Find where the given text appears and provide that cell's center as (X, Y) coordinate. 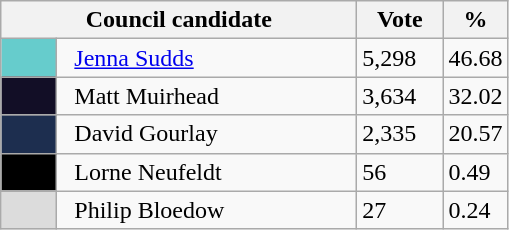
Matt Muirhead (207, 96)
David Gourlay (207, 134)
5,298 (400, 58)
3,634 (400, 96)
Jenna Sudds (207, 58)
Vote (400, 20)
2,335 (400, 134)
46.68 (476, 58)
32.02 (476, 96)
0.24 (476, 210)
0.49 (476, 172)
% (476, 20)
Lorne Neufeldt (207, 172)
56 (400, 172)
27 (400, 210)
Philip Bloedow (207, 210)
Council candidate (179, 20)
20.57 (476, 134)
